Scan for the cell matching the given text and deliver its [X, Y] coordinate at center. 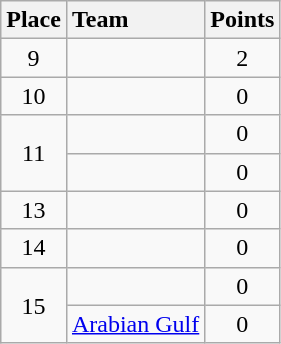
10 [34, 96]
14 [34, 248]
Team [135, 20]
9 [34, 58]
15 [34, 305]
2 [242, 58]
11 [34, 153]
Arabian Gulf [135, 324]
Points [242, 20]
13 [34, 210]
Place [34, 20]
